Scan for the cell matching the given text and deliver its [X, Y] coordinate at center. 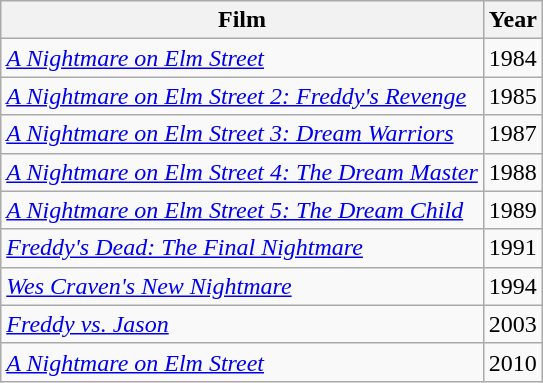
Wes Craven's New Nightmare [242, 286]
1988 [512, 172]
2010 [512, 362]
1991 [512, 248]
A Nightmare on Elm Street 3: Dream Warriors [242, 134]
1989 [512, 210]
Year [512, 20]
A Nightmare on Elm Street 4: The Dream Master [242, 172]
1987 [512, 134]
1985 [512, 96]
A Nightmare on Elm Street 5: The Dream Child [242, 210]
2003 [512, 324]
Freddy's Dead: The Final Nightmare [242, 248]
Film [242, 20]
A Nightmare on Elm Street 2: Freddy's Revenge [242, 96]
1994 [512, 286]
Freddy vs. Jason [242, 324]
1984 [512, 58]
